Return the [X, Y] coordinate for the center point of the cell that contains the specified text.  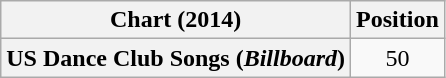
Chart (2014) [176, 20]
50 [398, 58]
Position [398, 20]
US Dance Club Songs (Billboard) [176, 58]
